Capture the cell that displays the provided text and extract its [x, y] central coordinate. 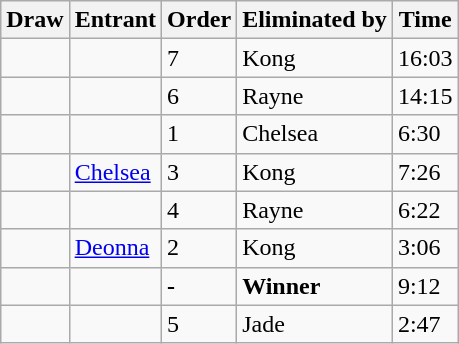
Draw [35, 20]
14:15 [425, 96]
Jade [315, 324]
4 [200, 210]
Eliminated by [315, 20]
3 [200, 172]
6 [200, 96]
Entrant [115, 20]
Time [425, 20]
2:47 [425, 324]
3:06 [425, 248]
7:26 [425, 172]
2 [200, 248]
6:30 [425, 134]
9:12 [425, 286]
- [200, 286]
16:03 [425, 58]
Order [200, 20]
Winner [315, 286]
1 [200, 134]
6:22 [425, 210]
7 [200, 58]
Deonna [115, 248]
5 [200, 324]
